Pinpoint the cell where the given text exists, returning its (x, y) midpoint coordinate. 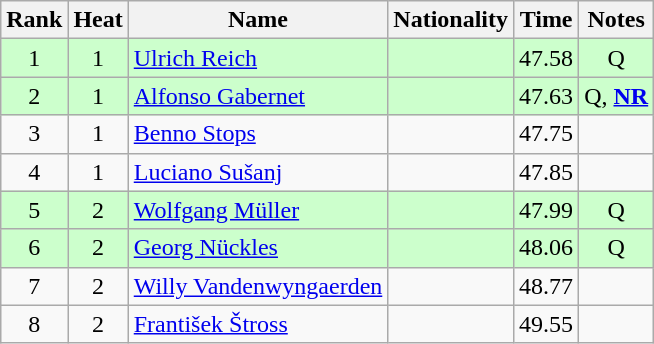
Alfonso Gabernet (258, 96)
7 (34, 286)
47.75 (546, 134)
Wolfgang Müller (258, 210)
Ulrich Reich (258, 58)
6 (34, 248)
Name (258, 20)
48.77 (546, 286)
48.06 (546, 248)
Nationality (451, 20)
5 (34, 210)
49.55 (546, 324)
František Štross (258, 324)
Notes (616, 20)
8 (34, 324)
Luciano Sušanj (258, 172)
Willy Vandenwyngaerden (258, 286)
4 (34, 172)
3 (34, 134)
47.99 (546, 210)
Rank (34, 20)
Benno Stops (258, 134)
47.58 (546, 58)
47.63 (546, 96)
Q, NR (616, 96)
Georg Nückles (258, 248)
Time (546, 20)
Heat (98, 20)
47.85 (546, 172)
